Identify which cell holds the provided text, then report its (x, y) central coordinate. 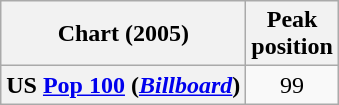
US Pop 100 (Billboard) (124, 85)
Peakposition (292, 34)
99 (292, 85)
Chart (2005) (124, 34)
